From the cell containing the given text, extract its center point as (X, Y) coordinate. 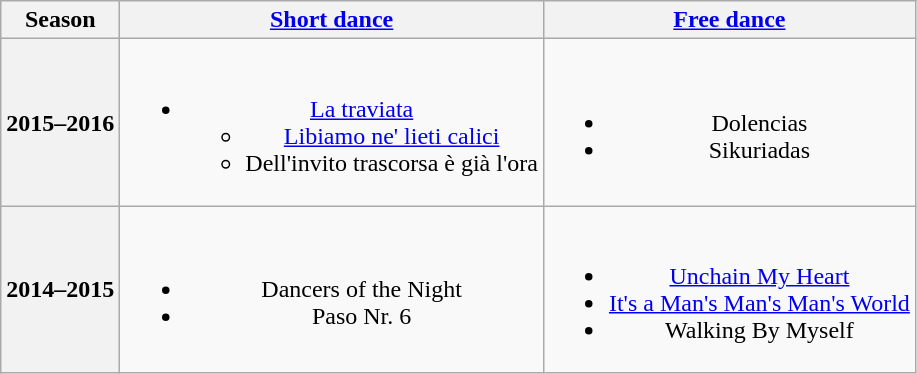
Dancers of the Night Paso Nr. 6 (332, 290)
Dolencias Sikuriadas (729, 122)
2014–2015 (60, 290)
2015–2016 (60, 122)
Free dance (729, 20)
La traviata Libiamo ne' lieti calici Dell'invito trascorsa è già l'ora (332, 122)
Unchain My Heart It's a Man's Man's Man's World Walking By Myself (729, 290)
Season (60, 20)
Short dance (332, 20)
